Extract the [X, Y] coordinate from the center of the cell holding the provided text.  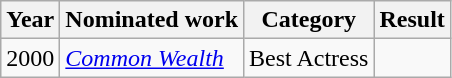
2000 [30, 58]
Common Wealth [152, 58]
Category [309, 20]
Best Actress [309, 58]
Year [30, 20]
Nominated work [152, 20]
Result [412, 20]
